Identify which cell holds the provided text, then report its [x, y] central coordinate. 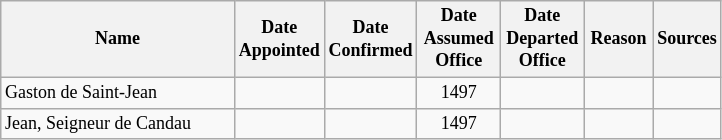
Reason [618, 39]
Sources [687, 39]
Date Confirmed [370, 39]
Gaston de Saint-Jean [118, 92]
Name [118, 39]
Date Appointed [279, 39]
Date Assumed Office [459, 39]
Jean, Seigneur de Candau [118, 124]
Date Departed Office [542, 39]
